Locate the cell with the specified text and output its (x, y) center coordinate. 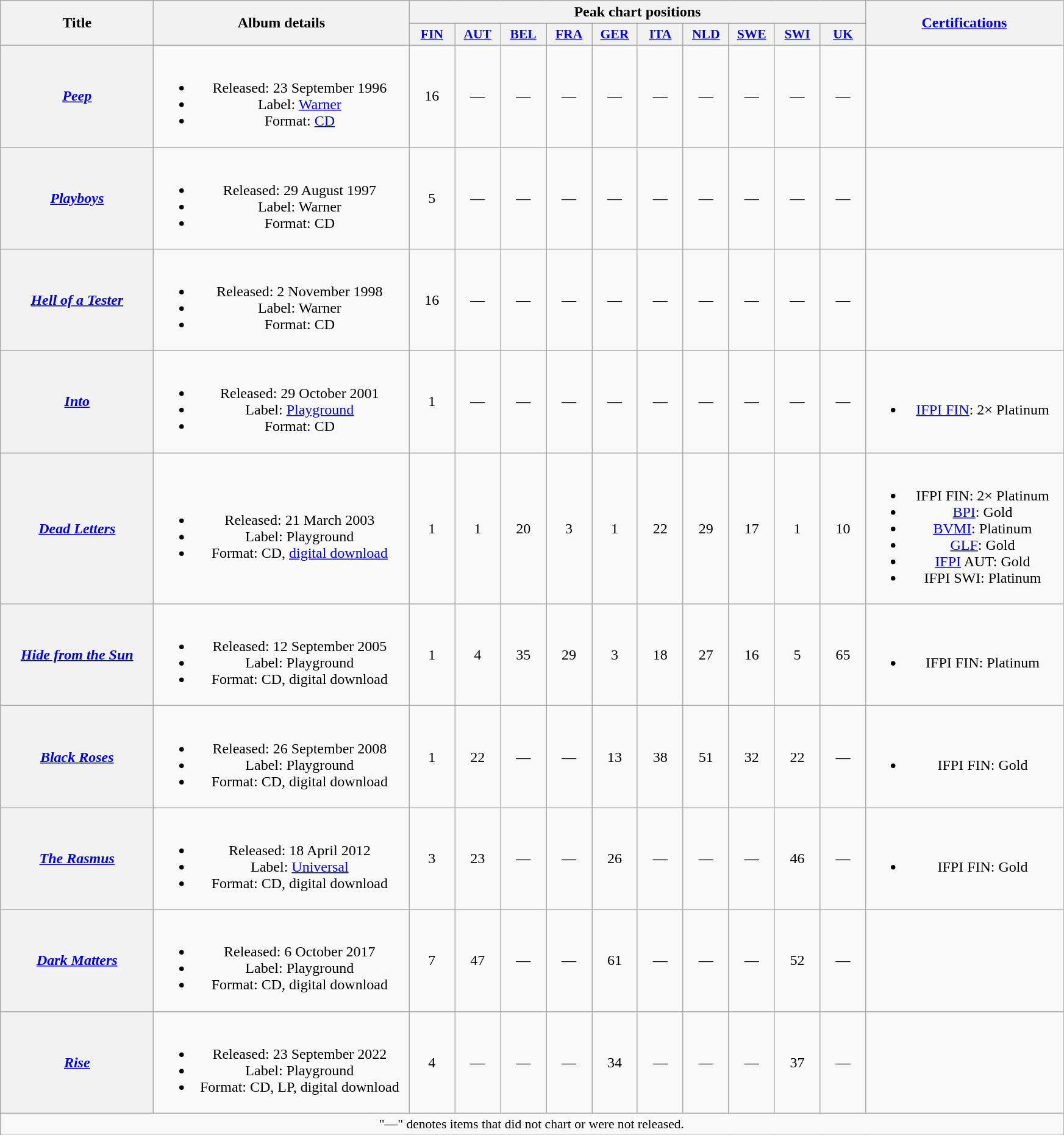
51 (706, 757)
Peep (77, 96)
Released: 23 September 1996Label: WarnerFormat: CD (282, 96)
AUT (478, 35)
NLD (706, 35)
65 (843, 655)
35 (523, 655)
GER (615, 35)
Playboys (77, 199)
The Rasmus (77, 858)
38 (660, 757)
Rise (77, 1062)
Certifications (965, 23)
Released: 21 March 2003Label: PlaygroundFormat: CD, digital download (282, 528)
SWI (798, 35)
FIN (432, 35)
32 (751, 757)
Released: 26 September 2008Label: PlaygroundFormat: CD, digital download (282, 757)
Released: 29 October 2001Label: PlaygroundFormat: CD (282, 402)
IFPI FIN: Platinum (965, 655)
Hide from the Sun (77, 655)
Hell of a Tester (77, 300)
Released: 18 April 2012Label: UniversalFormat: CD, digital download (282, 858)
ITA (660, 35)
46 (798, 858)
26 (615, 858)
SWE (751, 35)
Released: 2 November 1998Label: WarnerFormat: CD (282, 300)
Title (77, 23)
27 (706, 655)
Album details (282, 23)
UK (843, 35)
34 (615, 1062)
IFPI FIN: 2× PlatinumBPI: GoldBVMI: PlatinumGLF: GoldIFPI AUT: GoldIFPI SWI: Platinum (965, 528)
IFPI FIN: 2× Platinum (965, 402)
10 (843, 528)
Peak chart positions (638, 12)
Released: 29 August 1997Label: WarnerFormat: CD (282, 199)
FRA (569, 35)
Released: 6 October 2017Label: PlaygroundFormat: CD, digital download (282, 961)
Dark Matters (77, 961)
Into (77, 402)
20 (523, 528)
18 (660, 655)
7 (432, 961)
47 (478, 961)
BEL (523, 35)
"—" denotes items that did not chart or were not released. (532, 1124)
Dead Letters (77, 528)
Released: 12 September 2005Label: PlaygroundFormat: CD, digital download (282, 655)
23 (478, 858)
Released: 23 September 2022Label: PlaygroundFormat: CD, LP, digital download (282, 1062)
13 (615, 757)
17 (751, 528)
37 (798, 1062)
52 (798, 961)
61 (615, 961)
Black Roses (77, 757)
